Capture the cell that displays the provided text and extract its [x, y] central coordinate. 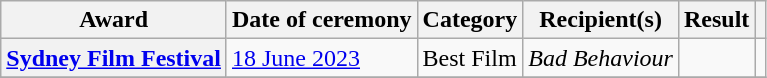
Recipient(s) [601, 20]
Result [716, 20]
Date of ceremony [322, 20]
Best Film [470, 58]
Sydney Film Festival [114, 58]
18 June 2023 [322, 58]
Bad Behaviour [601, 58]
Category [470, 20]
Award [114, 20]
